Extract the [X, Y] coordinate from the center of the cell holding the provided text.  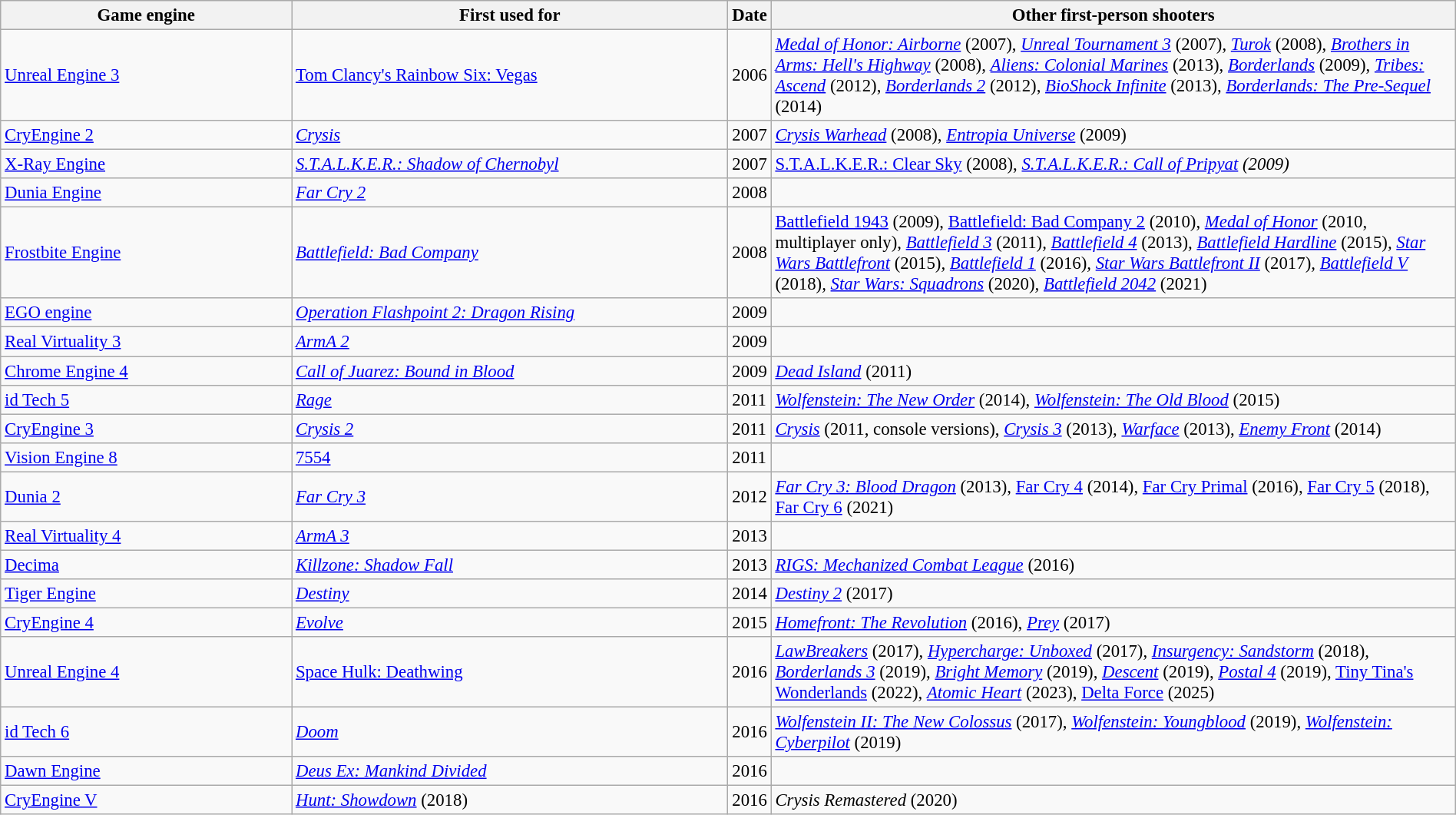
Real Virtuality 4 [146, 536]
First used for [510, 15]
Call of Juarez: Bound in Blood [510, 371]
Crysis Warhead (2008), Entropia Universe (2009) [1114, 135]
Far Cry 3: Blood Dragon (2013), Far Cry 4 (2014), Far Cry Primal (2016), Far Cry 5 (2018), Far Cry 6 (2021) [1114, 496]
Dead Island (2011) [1114, 371]
Doom [510, 733]
Vision Engine 8 [146, 457]
Crysis (2011, console versions), Crysis 3 (2013), Warface (2013), Enemy Front (2014) [1114, 429]
Decima [146, 565]
Dawn Engine [146, 771]
Homefront: The Revolution (2016), Prey (2017) [1114, 622]
X-Ray Engine [146, 164]
Hunt: Showdown (2018) [510, 800]
Real Virtuality 3 [146, 342]
EGO engine [146, 313]
Destiny 2 (2017) [1114, 594]
RIGS: Mechanized Combat League (2016) [1114, 565]
id Tech 6 [146, 733]
Destiny [510, 594]
CryEngine 2 [146, 135]
Dunia 2 [146, 496]
ArmA 2 [510, 342]
Killzone: Shadow Fall [510, 565]
CryEngine 3 [146, 429]
S.T.A.L.K.E.R.: Shadow of Chernobyl [510, 164]
id Tech 5 [146, 399]
Crysis 2 [510, 429]
Tom Clancy's Rainbow Six: Vegas [510, 75]
Wolfenstein: The New Order (2014), Wolfenstein: The Old Blood (2015) [1114, 399]
CryEngine 4 [146, 622]
Far Cry 2 [510, 193]
2015 [750, 622]
Deus Ex: Mankind Divided [510, 771]
Unreal Engine 4 [146, 672]
Space Hulk: Deathwing [510, 672]
Wolfenstein II: The New Colossus (2017), Wolfenstein: Youngblood (2019), Wolfenstein: Cyberpilot (2019) [1114, 733]
Frostbite Engine [146, 253]
Tiger Engine [146, 594]
Far Cry 3 [510, 496]
Rage [510, 399]
Date [750, 15]
Crysis [510, 135]
2014 [750, 594]
Dunia Engine [146, 193]
S.T.A.L.K.E.R.: Clear Sky (2008), S.T.A.L.K.E.R.: Call of Pripyat (2009) [1114, 164]
Operation Flashpoint 2: Dragon Rising [510, 313]
Evolve [510, 622]
Game engine [146, 15]
Battlefield: Bad Company [510, 253]
2012 [750, 496]
Other first-person shooters [1114, 15]
CryEngine V [146, 800]
ArmA 3 [510, 536]
Chrome Engine 4 [146, 371]
Crysis Remastered (2020) [1114, 800]
2006 [750, 75]
Unreal Engine 3 [146, 75]
7554 [510, 457]
